Return (x, y) of the center of cell containing provided text 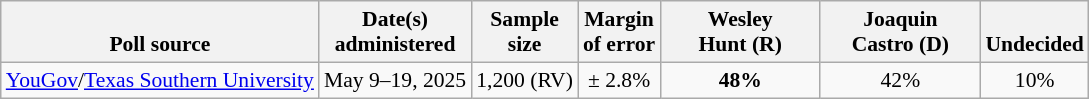
Samplesize (524, 32)
Poll source (160, 32)
± 2.8% (619, 80)
42% (900, 80)
May 9–19, 2025 (395, 80)
Undecided (1034, 32)
1,200 (RV) (524, 80)
WesleyHunt (R) (740, 32)
JoaquinCastro (D) (900, 32)
Marginof error (619, 32)
Date(s)administered (395, 32)
10% (1034, 80)
YouGov/Texas Southern University (160, 80)
48% (740, 80)
